Provide the [x, y] coordinate of the cell's center where the given text is located.  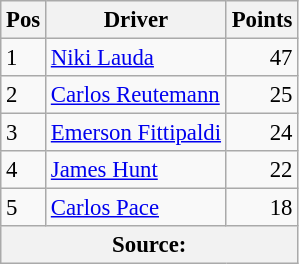
Driver [136, 20]
22 [262, 170]
1 [24, 58]
Pos [24, 20]
Source: [150, 245]
2 [24, 95]
18 [262, 208]
25 [262, 95]
Points [262, 20]
Carlos Reutemann [136, 95]
3 [24, 133]
24 [262, 133]
Carlos Pace [136, 208]
47 [262, 58]
James Hunt [136, 170]
4 [24, 170]
5 [24, 208]
Niki Lauda [136, 58]
Emerson Fittipaldi [136, 133]
